Extract the (X, Y) coordinate from the center of the cell holding the provided text.  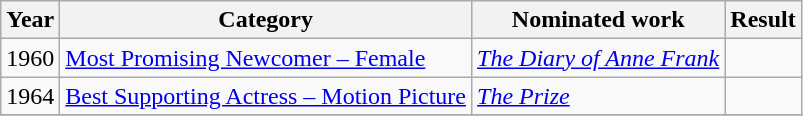
Year (30, 20)
The Diary of Anne Frank (598, 58)
The Prize (598, 96)
Category (266, 20)
Best Supporting Actress – Motion Picture (266, 96)
1964 (30, 96)
Most Promising Newcomer – Female (266, 58)
Nominated work (598, 20)
1960 (30, 58)
Result (763, 20)
